Determine the [X, Y] coordinate at the center of the cell enclosing the given text.  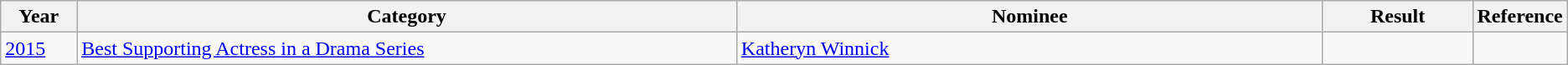
Nominee [1029, 17]
Result [1397, 17]
Category [407, 17]
Reference [1519, 17]
2015 [39, 48]
Katheryn Winnick [1029, 48]
Year [39, 17]
Best Supporting Actress in a Drama Series [407, 48]
